Provide the [x, y] coordinate of the cell's center where the given text is located.  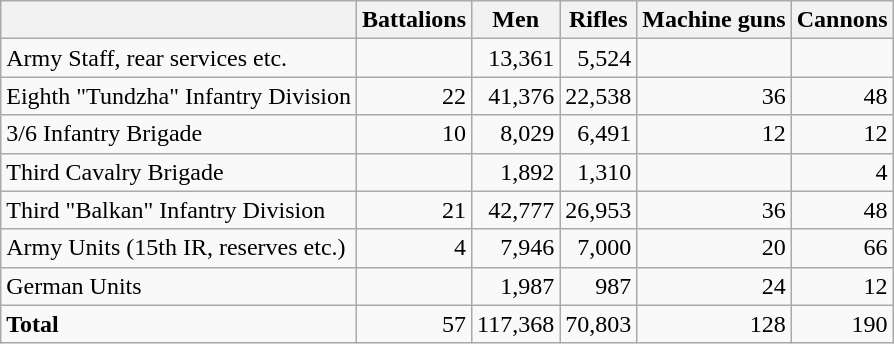
Rifles [598, 20]
Army Staff, rear services etc. [179, 58]
Cannons [842, 20]
Third "Balkan" Infantry Division [179, 210]
22,538 [598, 96]
22 [414, 96]
13,361 [516, 58]
Machine guns [714, 20]
20 [714, 248]
1,987 [516, 286]
6,491 [598, 134]
German Units [179, 286]
987 [598, 286]
Total [179, 324]
21 [414, 210]
190 [842, 324]
57 [414, 324]
8,029 [516, 134]
41,376 [516, 96]
Men [516, 20]
Third Cavalry Brigade [179, 172]
3/6 Infantry Brigade [179, 134]
7,000 [598, 248]
Eighth "Tundzha" Infantry Division [179, 96]
117,368 [516, 324]
1,310 [598, 172]
128 [714, 324]
1,892 [516, 172]
7,946 [516, 248]
42,777 [516, 210]
5,524 [598, 58]
10 [414, 134]
Army Units (15th IR, reserves etc.) [179, 248]
24 [714, 286]
66 [842, 248]
Battalions [414, 20]
26,953 [598, 210]
70,803 [598, 324]
